Extract the [x, y] coordinate from the center of the cell holding the provided text.  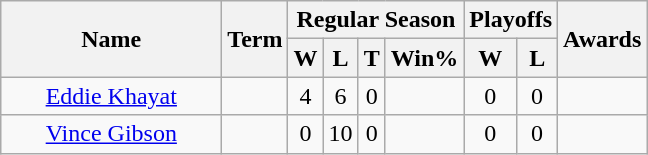
Win% [424, 58]
Vince Gibson [112, 134]
10 [340, 134]
T [372, 58]
Name [112, 39]
4 [306, 96]
6 [340, 96]
Eddie Khayat [112, 96]
Term [255, 39]
Playoffs [511, 20]
Awards [602, 39]
Regular Season [376, 20]
